Pinpoint the cell where the given text exists, returning its (X, Y) midpoint coordinate. 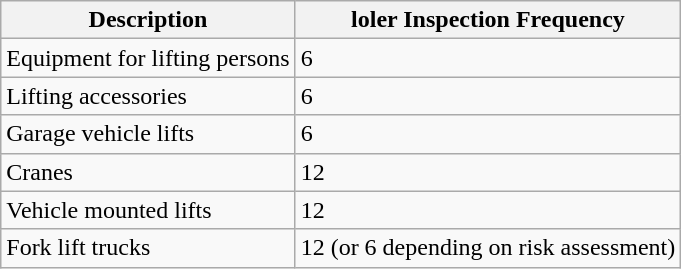
Cranes (148, 172)
Fork lift trucks (148, 248)
Garage vehicle lifts (148, 134)
Equipment for lifting persons (148, 58)
Vehicle mounted lifts (148, 210)
loler Inspection Frequency (488, 20)
Description (148, 20)
Lifting accessories (148, 96)
12 (or 6 depending on risk assessment) (488, 248)
